For the text-containing cell, return its midpoint in [x, y] coordinate format. 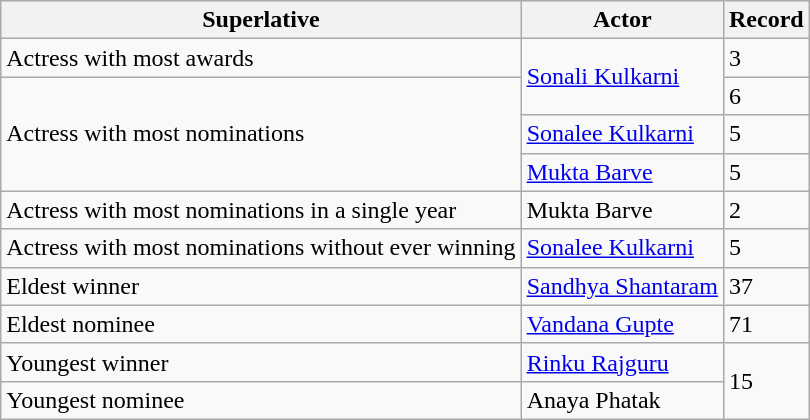
37 [766, 286]
Sandhya Shantaram [622, 286]
3 [766, 58]
Youngest nominee [261, 400]
Rinku Rajguru [622, 362]
Actress with most nominations [261, 134]
Eldest nominee [261, 324]
Vandana Gupte [622, 324]
15 [766, 381]
Youngest winner [261, 362]
Sonali Kulkarni [622, 77]
Actor [622, 20]
Actress with most awards [261, 58]
6 [766, 96]
Actress with most nominations in a single year [261, 210]
Record [766, 20]
Eldest winner [261, 286]
71 [766, 324]
Anaya Phatak [622, 400]
2 [766, 210]
Superlative [261, 20]
Actress with most nominations without ever winning [261, 248]
